From the cell containing the given text, extract its center point as [x, y] coordinate. 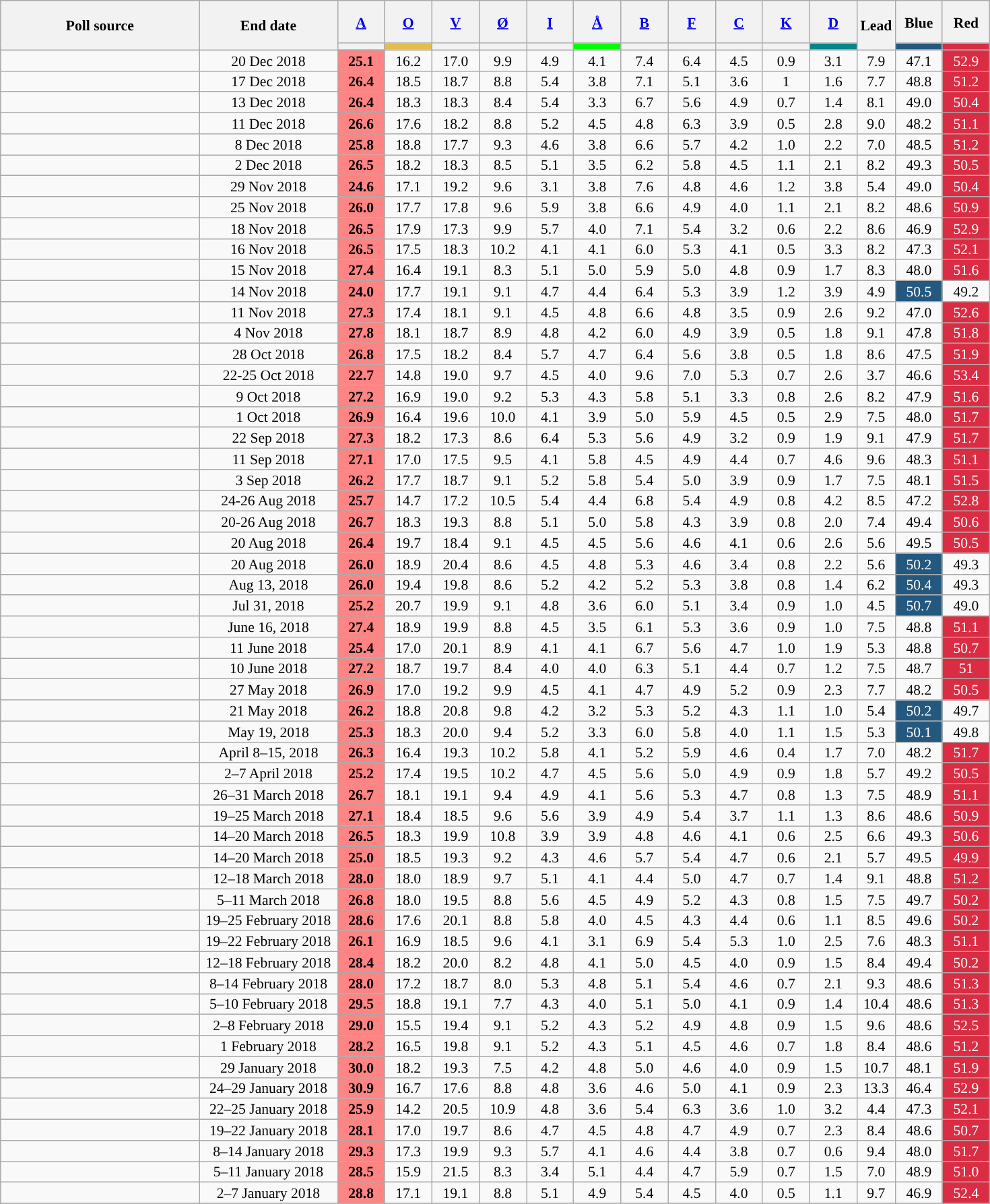
B [645, 22]
17 Dec 2018 [268, 81]
16.2 [408, 61]
Jul 31, 2018 [268, 606]
49.8 [966, 732]
O [408, 22]
12–18 February 2018 [268, 962]
A [361, 22]
Poll source [100, 26]
17.9 [408, 228]
F [692, 22]
11 Dec 2018 [268, 124]
2.0 [833, 521]
Å [597, 22]
47.0 [919, 313]
26.3 [361, 752]
3 Sep 2018 [268, 480]
53.4 [966, 375]
15.5 [408, 1025]
6.9 [645, 942]
24–29 January 2018 [268, 1087]
25.1 [361, 61]
29 Nov 2018 [268, 186]
28.1 [361, 1131]
52.4 [966, 1193]
10.0 [502, 416]
14 Nov 2018 [268, 291]
51.8 [966, 333]
28.2 [361, 1046]
2 Dec 2018 [268, 166]
48.5 [919, 144]
47.5 [919, 354]
8–14 February 2018 [268, 984]
9.5 [502, 460]
25.0 [361, 857]
22.7 [361, 375]
10.7 [876, 1067]
2.9 [833, 416]
26.1 [361, 942]
9.8 [502, 710]
24.6 [361, 186]
20-26 Aug 2018 [268, 521]
26–31 March 2018 [268, 795]
D [833, 22]
19–25 February 2018 [268, 920]
11 June 2018 [268, 648]
C [739, 22]
25.4 [361, 648]
May 19, 2018 [268, 732]
Lead [876, 26]
Blue [919, 22]
25.3 [361, 732]
5–11 January 2018 [268, 1172]
25.9 [361, 1109]
1 February 2018 [268, 1046]
5–10 February 2018 [268, 1004]
48.7 [919, 668]
47.1 [919, 61]
10.4 [876, 1004]
47.8 [919, 333]
52.5 [966, 1025]
29 January 2018 [268, 1067]
14.2 [408, 1109]
8.1 [876, 102]
47.2 [919, 501]
24.0 [361, 291]
13.3 [876, 1087]
26.6 [361, 124]
20.7 [408, 606]
25.7 [361, 501]
Red [966, 22]
10.9 [502, 1109]
20 Dec 2018 [268, 61]
51.5 [966, 480]
16.7 [408, 1087]
28.6 [361, 920]
Aug 13, 2018 [268, 585]
29.3 [361, 1151]
49.6 [919, 920]
4 Nov 2018 [268, 333]
19–22 February 2018 [268, 942]
15 Nov 2018 [268, 271]
29.5 [361, 1004]
6.1 [645, 627]
10 June 2018 [268, 668]
19–22 January 2018 [268, 1131]
11 Sep 2018 [268, 460]
22 Sep 2018 [268, 438]
11 Nov 2018 [268, 313]
12–18 March 2018 [268, 879]
15.9 [408, 1172]
2–8 February 2018 [268, 1025]
June 16, 2018 [268, 627]
46.6 [919, 375]
28.5 [361, 1172]
7.9 [876, 61]
14.7 [408, 501]
V [455, 22]
9.0 [876, 124]
18 Nov 2018 [268, 228]
46.4 [919, 1087]
17.8 [455, 208]
16 Nov 2018 [268, 249]
25 Nov 2018 [268, 208]
0.4 [786, 752]
27.8 [361, 333]
30.0 [361, 1067]
22–25 January 2018 [268, 1109]
51 [966, 668]
28 Oct 2018 [268, 354]
24-26 Aug 2018 [268, 501]
8–14 January 2018 [268, 1151]
13 Dec 2018 [268, 102]
2–7 April 2018 [268, 773]
1.6 [833, 81]
2.8 [833, 124]
10.5 [502, 501]
6.8 [645, 501]
1 Oct 2018 [268, 416]
20.5 [455, 1109]
9 Oct 2018 [268, 396]
51.0 [966, 1172]
20.4 [455, 563]
April 8–15, 2018 [268, 752]
30.9 [361, 1087]
10.8 [502, 837]
19.6 [455, 416]
52.6 [966, 313]
29.0 [361, 1025]
49.9 [966, 857]
8 Dec 2018 [268, 144]
21 May 2018 [268, 710]
52.8 [966, 501]
Ø [502, 22]
2–7 January 2018 [268, 1193]
21.5 [455, 1172]
28.8 [361, 1193]
16.5 [408, 1046]
I [550, 22]
19–25 March 2018 [268, 815]
14.8 [408, 375]
8.0 [502, 984]
1 [786, 81]
20.8 [455, 710]
28.4 [361, 962]
50.1 [919, 732]
K [786, 22]
End date [268, 26]
27 May 2018 [268, 690]
22-25 Oct 2018 [268, 375]
25.8 [361, 144]
5–11 March 2018 [268, 899]
